Extract the (x, y) coordinate from the center of the cell holding the provided text.  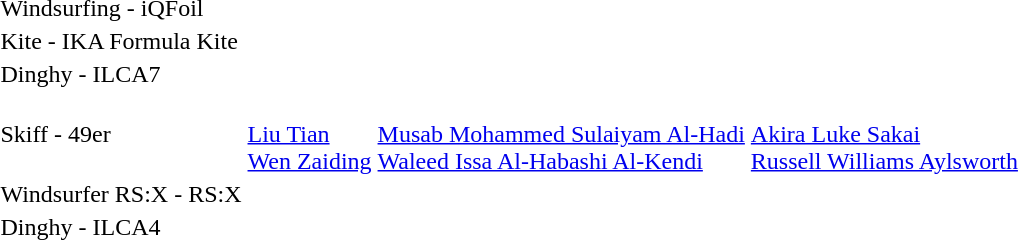
Musab Mohammed Sulaiyam Al-HadiWaleed Issa Al-Habashi Al-Kendi (561, 134)
Liu TianWen Zaiding (310, 134)
